Locate the cell with the specified text and output its [x, y] center coordinate. 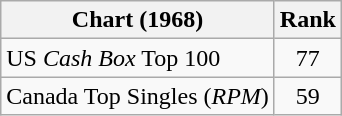
59 [308, 96]
Canada Top Singles (RPM) [138, 96]
US Cash Box Top 100 [138, 58]
Rank [308, 20]
Chart (1968) [138, 20]
77 [308, 58]
